For the text-containing cell, return its midpoint in [X, Y] coordinate format. 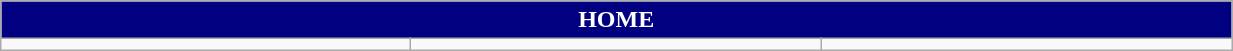
HOME [616, 20]
